Detect which cell encompasses the target text, then output its (X, Y) center coordinate. 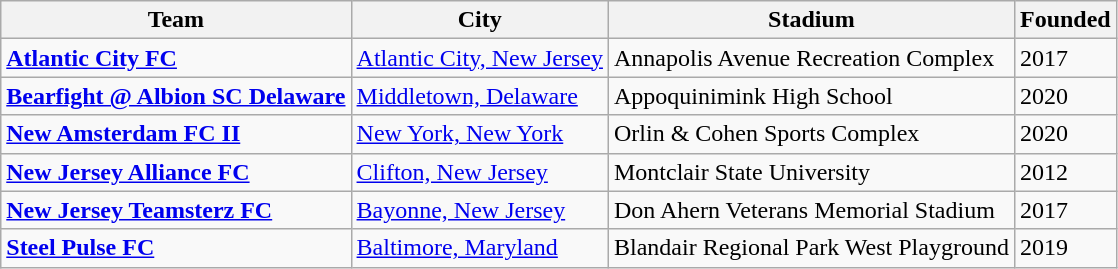
Founded (1065, 20)
Blandair Regional Park West Playground (811, 248)
Orlin & Cohen Sports Complex (811, 134)
New Amsterdam FC II (176, 134)
New Jersey Teamsterz FC (176, 210)
2019 (1065, 248)
Clifton, New Jersey (480, 172)
New Jersey Alliance FC (176, 172)
Atlantic City, New Jersey (480, 58)
Baltimore, Maryland (480, 248)
Don Ahern Veterans Memorial Stadium (811, 210)
Team (176, 20)
Atlantic City FC (176, 58)
Bayonne, New Jersey (480, 210)
Middletown, Delaware (480, 96)
2012 (1065, 172)
New York, New York (480, 134)
Annapolis Avenue Recreation Complex (811, 58)
Appoquinimink High School (811, 96)
Bearfight @ Albion SC Delaware (176, 96)
Steel Pulse FC (176, 248)
Montclair State University (811, 172)
Stadium (811, 20)
City (480, 20)
